Return the [x, y] coordinate for the center point of the cell that contains the specified text.  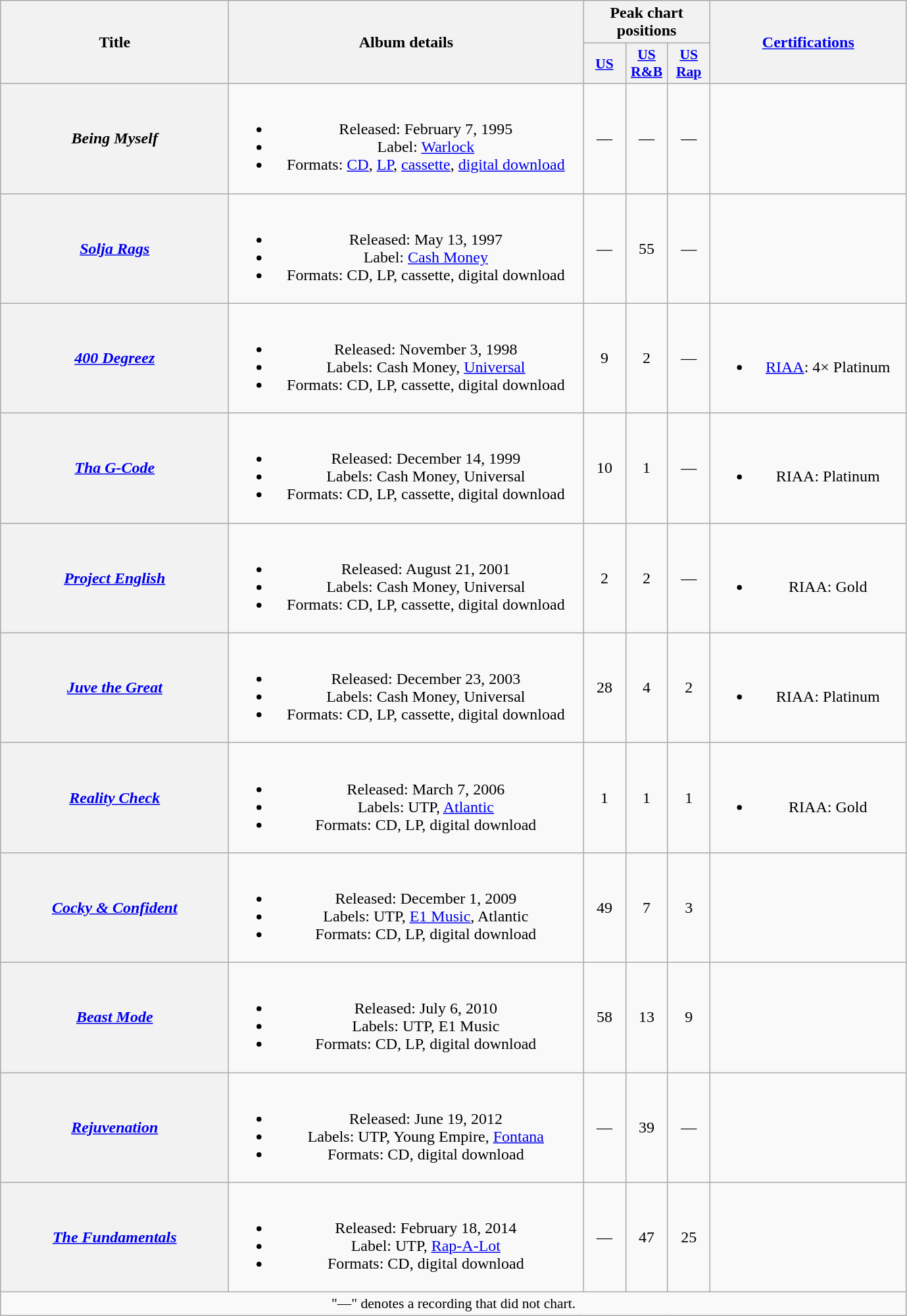
4 [647, 688]
RIAA: 4× Platinum [808, 358]
13 [647, 1017]
Album details [406, 42]
7 [647, 908]
Released: February 7, 1995Label: WarlockFormats: CD, LP, cassette, digital download [406, 138]
Peak chart positions [647, 22]
Released: August 21, 2001Labels: Cash Money, UniversalFormats: CD, LP, cassette, digital download [406, 577]
400 Degreez [114, 358]
25 [689, 1238]
10 [604, 468]
Released: November 3, 1998Labels: Cash Money, UniversalFormats: CD, LP, cassette, digital download [406, 358]
49 [604, 908]
USRap [689, 63]
The Fundamentals [114, 1238]
Being Myself [114, 138]
Released: February 18, 2014Label: UTP, Rap-A-LotFormats: CD, digital download [406, 1238]
Released: December 23, 2003Labels: Cash Money, UniversalFormats: CD, LP, cassette, digital download [406, 688]
Certifications [808, 42]
Released: December 1, 2009Labels: UTP, E1 Music, AtlanticFormats: CD, LP, digital download [406, 908]
Rejuvenation [114, 1127]
58 [604, 1017]
Released: July 6, 2010Labels: UTP, E1 MusicFormats: CD, LP, digital download [406, 1017]
Released: June 19, 2012Labels: UTP, Young Empire, FontanaFormats: CD, digital download [406, 1127]
28 [604, 688]
3 [689, 908]
Released: December 14, 1999Labels: Cash Money, UniversalFormats: CD, LP, cassette, digital download [406, 468]
Title [114, 42]
US [604, 63]
Released: May 13, 1997Label: Cash MoneyFormats: CD, LP, cassette, digital download [406, 249]
Tha G-Code [114, 468]
Juve the Great [114, 688]
"—" denotes a recording that did not chart. [454, 1304]
47 [647, 1238]
39 [647, 1127]
55 [647, 249]
USR&B [647, 63]
Project English [114, 577]
Beast Mode [114, 1017]
Solja Rags [114, 249]
Reality Check [114, 797]
Cocky & Confident [114, 908]
Released: March 7, 2006Labels: UTP, AtlanticFormats: CD, LP, digital download [406, 797]
